Scan for the cell matching the given text and deliver its [X, Y] coordinate at center. 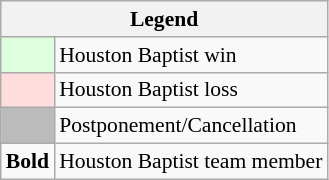
Houston Baptist loss [190, 90]
Houston Baptist team member [190, 162]
Legend [164, 19]
Postponement/Cancellation [190, 126]
Bold [28, 162]
Houston Baptist win [190, 55]
